Identify which cell holds the provided text, then report its (x, y) central coordinate. 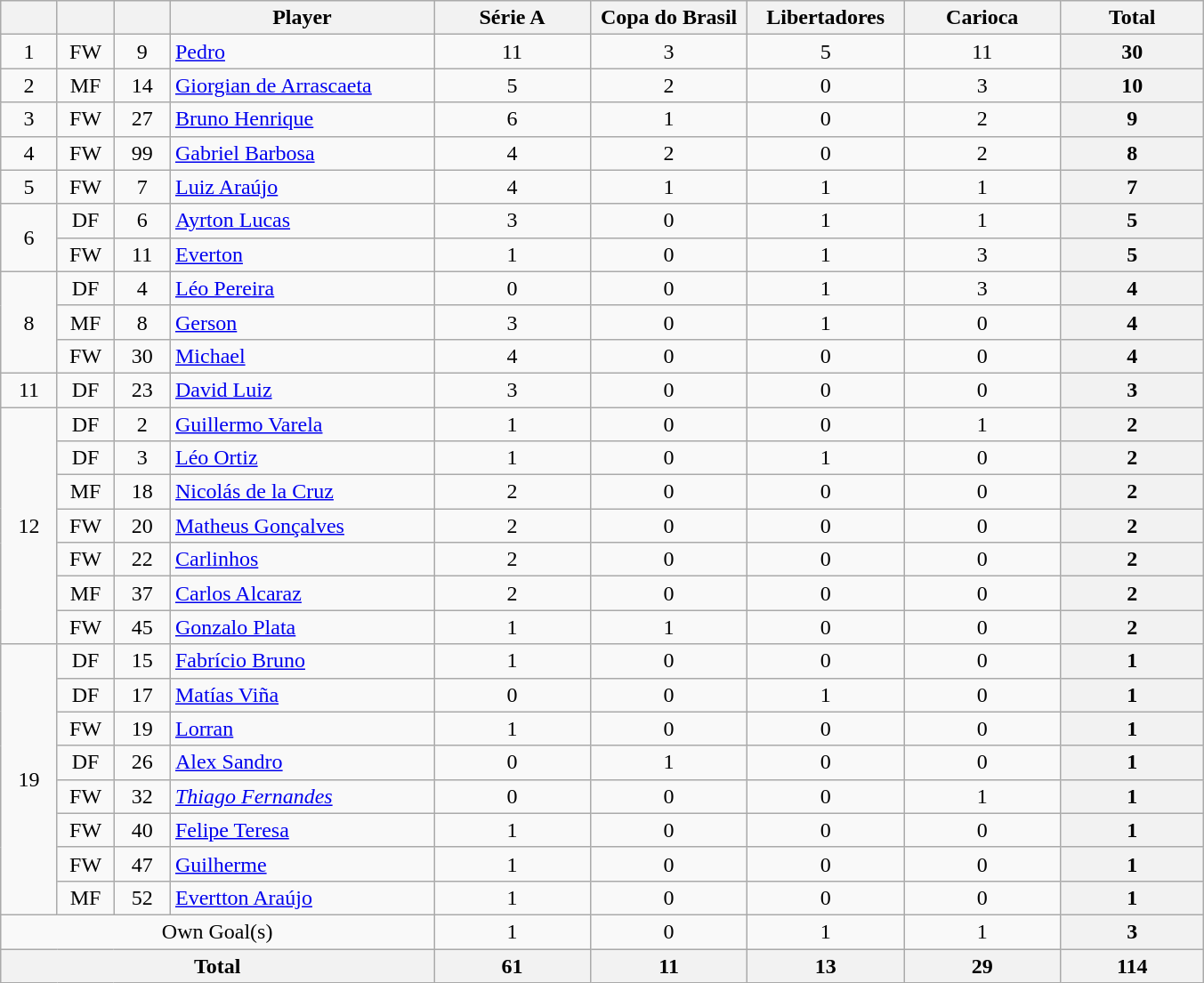
37 (142, 593)
David Luiz (302, 390)
Player (302, 18)
20 (142, 526)
Own Goal(s) (217, 931)
23 (142, 390)
Carlos Alcaraz (302, 593)
Léo Pereira (302, 288)
Gonzalo Plata (302, 627)
Carlinhos (302, 560)
Carioca (982, 18)
Lorran (302, 729)
15 (142, 661)
47 (142, 864)
Everton (302, 254)
40 (142, 830)
Fabrício Bruno (302, 661)
22 (142, 560)
99 (142, 153)
Matías Viña (302, 695)
Thiago Fernandes (302, 796)
45 (142, 627)
27 (142, 119)
Pedro (302, 52)
Ayrton Lucas (302, 221)
Michael (302, 356)
Evertton Araújo (302, 898)
Luiz Araújo (302, 187)
Gabriel Barbosa (302, 153)
61 (513, 965)
Guilherme (302, 864)
26 (142, 762)
Libertadores (826, 18)
17 (142, 695)
Alex Sandro (302, 762)
13 (826, 965)
Guillermo Varela (302, 424)
52 (142, 898)
14 (142, 85)
12 (29, 526)
18 (142, 492)
Nicolás de la Cruz (302, 492)
114 (1132, 965)
Léo Ortiz (302, 458)
Copa do Brasil (669, 18)
29 (982, 965)
Matheus Gonçalves (302, 526)
Série A (513, 18)
Giorgian de Arrascaeta (302, 85)
Gerson (302, 322)
Felipe Teresa (302, 830)
32 (142, 796)
Bruno Henrique (302, 119)
10 (1132, 85)
